Return the [X, Y] coordinate for the center point of the cell that contains the specified text.  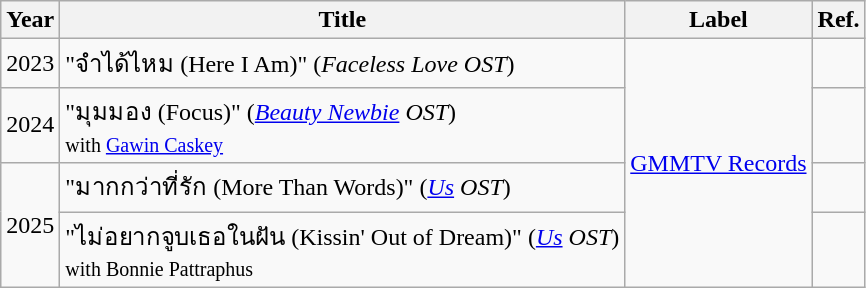
Year [30, 20]
"จำได้ไหม (Here I Am)" (Faceless Love OST) [342, 64]
"มุมมอง (Focus)" (Beauty Newbie OST)with Gawin Caskey [342, 125]
"มากกว่าที่รัก (More Than Words)" (Us OST) [342, 188]
Label [718, 20]
2023 [30, 64]
2024 [30, 125]
Ref. [838, 20]
Title [342, 20]
2025 [30, 225]
"ไม่อยากจูบเธอในฝัน (Kissin' Out of Dream)" (Us OST)with Bonnie Pattraphus [342, 250]
GMMTV Records [718, 163]
